Determine the (X, Y) coordinate at the center of the cell enclosing the given text.  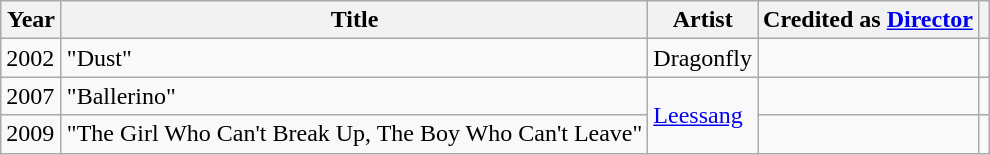
"Dust" (354, 58)
"Ballerino" (354, 96)
2002 (32, 58)
Title (354, 20)
Artist (703, 20)
Year (32, 20)
2009 (32, 134)
Credited as Director (868, 20)
Leessang (703, 115)
Dragonfly (703, 58)
2007 (32, 96)
"The Girl Who Can't Break Up, The Boy Who Can't Leave" (354, 134)
